Search for the cell housing the specified text and yield its [X, Y] center coordinate. 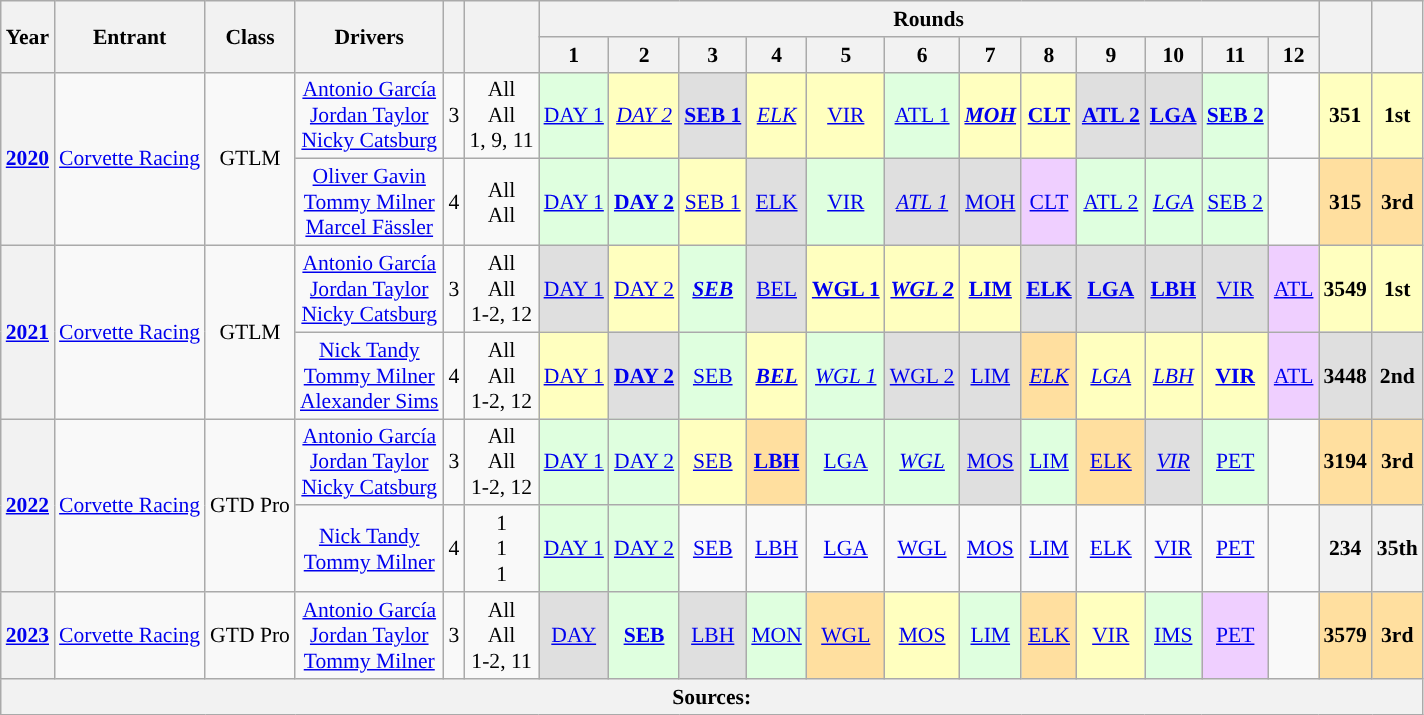
Class [250, 36]
11 [1236, 55]
2021 [28, 332]
AllAll [501, 202]
Drivers [370, 36]
10 [1174, 55]
2nd [1398, 376]
9 [1111, 55]
3194 [1344, 462]
DAY [574, 636]
6 [922, 55]
5 [846, 55]
AllAll1-2, 11 [501, 636]
234 [1344, 550]
12 [1294, 55]
2 [644, 55]
351 [1344, 116]
Rounds [929, 19]
Sources: [712, 697]
AllAll1, 9, 11 [501, 116]
2022 [28, 506]
35th [1398, 550]
Nick Tandy Tommy Milner Alexander Sims [370, 376]
2020 [28, 158]
Year [28, 36]
8 [1049, 55]
Nick Tandy Tommy Milner [370, 550]
1 [574, 55]
Entrant [130, 36]
MON [776, 636]
IMS [1174, 636]
111 [501, 550]
315 [1344, 202]
2023 [28, 636]
7 [990, 55]
Oliver Gavin Tommy Milner Marcel Fässler [370, 202]
Antonio García Jordan Taylor Tommy Milner [370, 636]
3448 [1344, 376]
3549 [1344, 290]
3579 [1344, 636]
